Locate the cell with the specified text and output its [x, y] center coordinate. 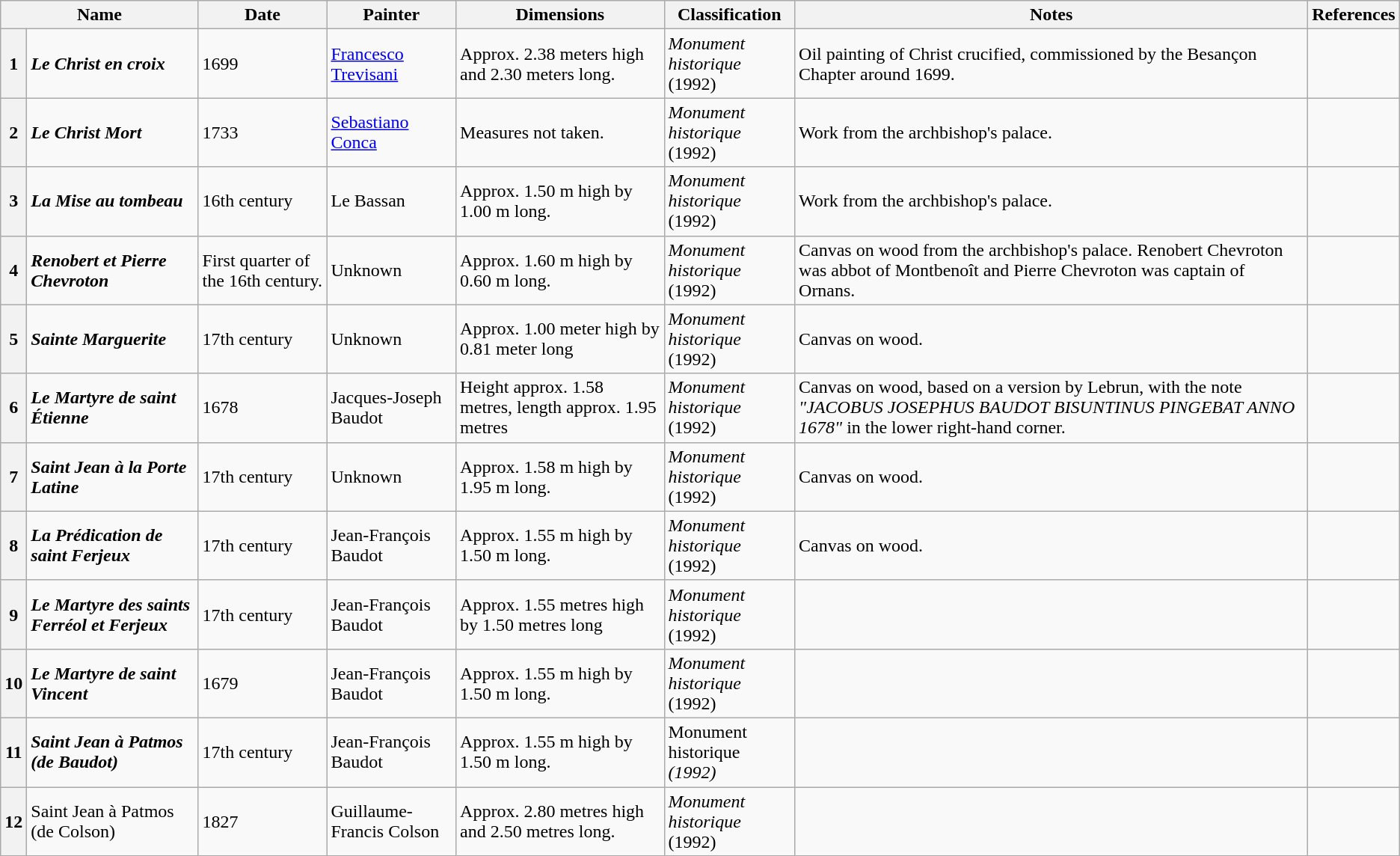
Le Bassan [392, 201]
11 [13, 752]
1 [13, 64]
Measures not taken. [560, 132]
Approx. 2.80 metres high and 2.50 metres long. [560, 822]
Date [262, 15]
Height approx. 1.58 metres, length approx. 1.95 metres [560, 408]
Canvas on wood from the archbishop's palace. Renobert Chevroton was abbot of Montbenoît and Pierre Chevroton was captain of Ornans. [1051, 270]
Approx. 1.60 m high by 0.60 m long. [560, 270]
4 [13, 270]
Approx. 1.55 metres high by 1.50 metres long [560, 614]
1679 [262, 683]
Classification [730, 15]
2 [13, 132]
12 [13, 822]
Le Martyre de saint Étienne [112, 408]
6 [13, 408]
Saint Jean à Patmos (de Baudot) [112, 752]
1827 [262, 822]
References [1354, 15]
Name [99, 15]
Renobert et Pierre Chevroton [112, 270]
La Mise au tombeau [112, 201]
Approx. 2.38 meters high and 2.30 meters long. [560, 64]
Approx. 1.00 meter high by 0.81 meter long [560, 339]
9 [13, 614]
8 [13, 545]
Painter [392, 15]
Sainte Marguerite [112, 339]
Le Christ Mort [112, 132]
Saint Jean à Patmos (de Colson) [112, 822]
La Prédication de saint Ferjeux [112, 545]
Canvas on wood, based on a version by Lebrun, with the note "JACOBUS JOSEPHUS BAUDOT BISUNTINUS PINGEBAT ANNO 1678" in the lower right-hand corner. [1051, 408]
Le Martyre de saint Vincent [112, 683]
16th century [262, 201]
1699 [262, 64]
3 [13, 201]
Le Christ en croix [112, 64]
Oil painting of Christ crucified, commissioned by the Besançon Chapter around 1699. [1051, 64]
Jacques-Joseph Baudot [392, 408]
Le Martyre des saints Ferréol et Ferjeux [112, 614]
1733 [262, 132]
Approx. 1.58 m high by 1.95 m long. [560, 477]
First quarter of the 16th century. [262, 270]
7 [13, 477]
Guillaume-Francis Colson [392, 822]
Approx. 1.50 m high by 1.00 m long. [560, 201]
Dimensions [560, 15]
10 [13, 683]
Sebastiano Conca [392, 132]
Saint Jean à la Porte Latine [112, 477]
5 [13, 339]
1678 [262, 408]
Notes [1051, 15]
Francesco Trevisani [392, 64]
